Locate the cell with the specified text and output its [X, Y] center coordinate. 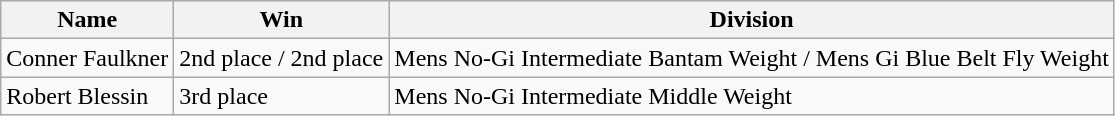
3rd place [282, 96]
Win [282, 20]
Mens No-Gi Intermediate Middle Weight [752, 96]
Mens No-Gi Intermediate Bantam Weight / Mens Gi Blue Belt Fly Weight [752, 58]
Name [88, 20]
Robert Blessin [88, 96]
Division [752, 20]
2nd place / 2nd place [282, 58]
Conner Faulkner [88, 58]
